Return the [x, y] coordinate for the center point of the cell that contains the specified text.  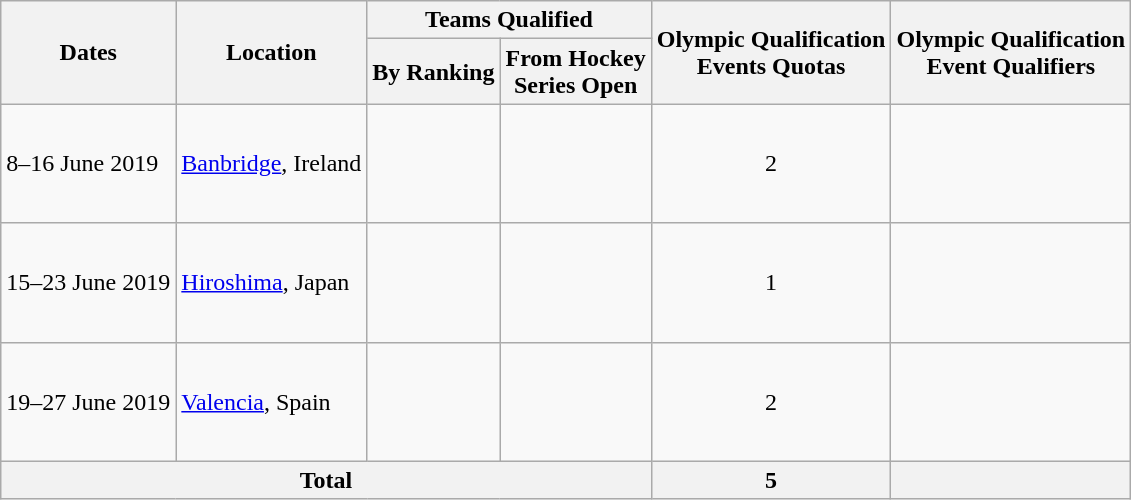
From HockeySeries Open [576, 72]
Dates [88, 52]
19–27 June 2019 [88, 402]
Valencia, Spain [272, 402]
Location [272, 52]
15–23 June 2019 [88, 282]
5 [771, 480]
1 [771, 282]
8–16 June 2019 [88, 164]
Banbridge, Ireland [272, 164]
By Ranking [434, 72]
Olympic QualificationEvents Quotas [771, 52]
Teams Qualified [509, 20]
Hiroshima, Japan [272, 282]
Total [326, 480]
Olympic QualificationEvent Qualifiers [1011, 52]
